Return (X, Y) of the center of cell containing provided text 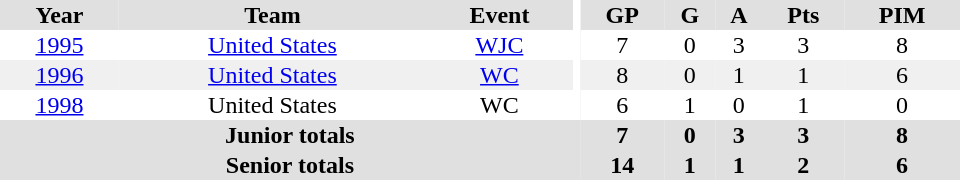
WJC (500, 45)
Team (272, 15)
14 (622, 165)
Event (500, 15)
Junior totals (290, 135)
1996 (60, 75)
Year (60, 15)
A (738, 15)
Senior totals (290, 165)
G (690, 15)
GP (622, 15)
1995 (60, 45)
1998 (60, 105)
2 (804, 165)
PIM (902, 15)
Pts (804, 15)
